Return [X, Y] of the center of cell containing provided text 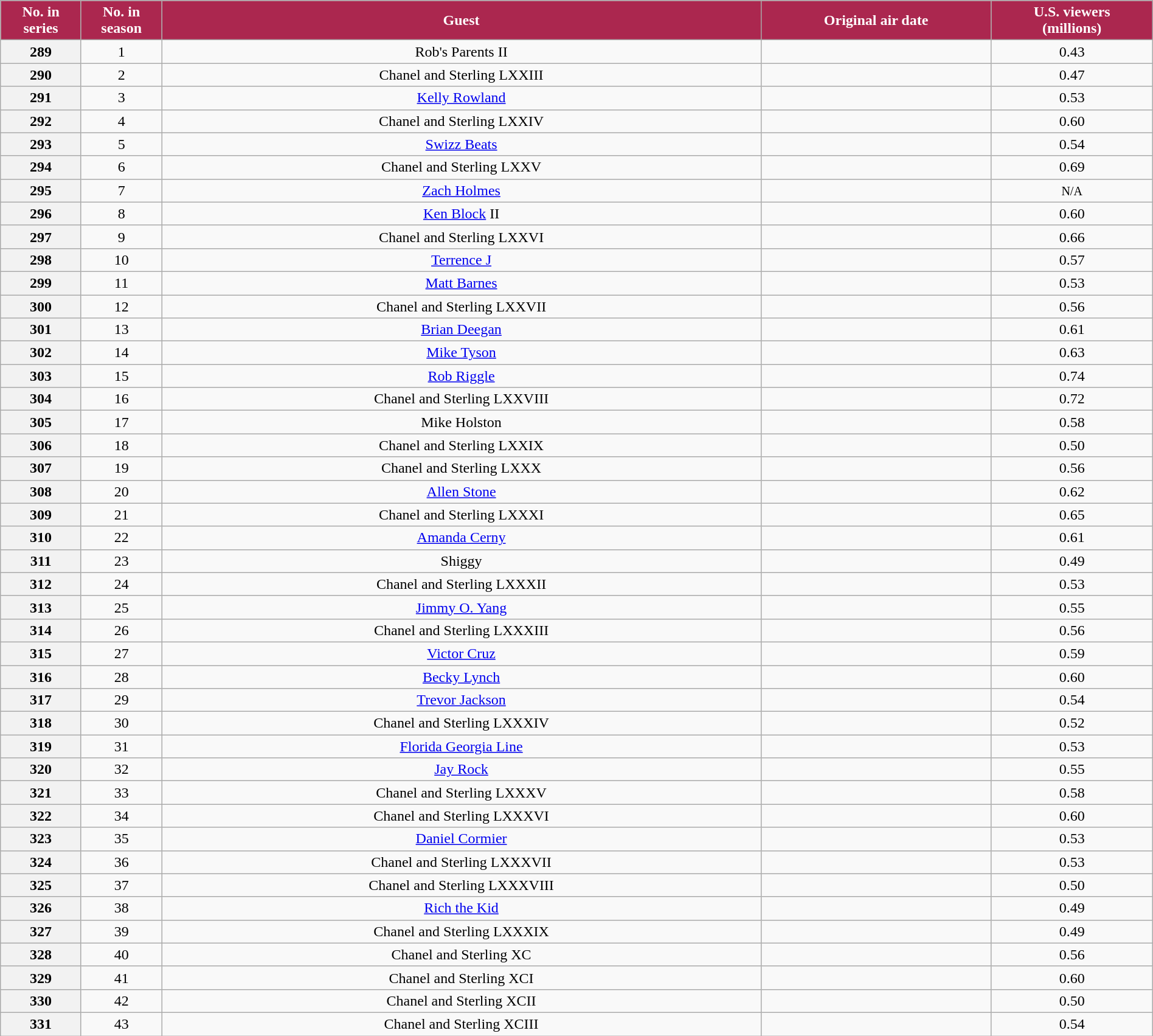
8 [122, 214]
305 [41, 422]
Chanel and Sterling LXXXVII [461, 862]
30 [122, 723]
19 [122, 468]
Victor Cruz [461, 653]
5 [122, 144]
20 [122, 492]
298 [41, 260]
Chanel and Sterling XCIII [461, 1024]
17 [122, 422]
290 [41, 75]
33 [122, 793]
Daniel Cormier [461, 839]
Brian Deegan [461, 330]
Chanel and Sterling LXXXIX [461, 931]
Chanel and Sterling LXXIII [461, 75]
24 [122, 584]
Chanel and Sterling LXXV [461, 167]
Trevor Jackson [461, 700]
Chanel and Sterling LXXXVIII [461, 885]
292 [41, 121]
37 [122, 885]
0.66 [1072, 237]
Original air date [876, 21]
18 [122, 445]
41 [122, 978]
0.47 [1072, 75]
325 [41, 885]
Chanel and Sterling LXXIX [461, 445]
Guest [461, 21]
Jimmy O. Yang [461, 607]
311 [41, 561]
36 [122, 862]
Chanel and Sterling LXXXIII [461, 630]
Chanel and Sterling LXXXIV [461, 723]
Rob Riggle [461, 376]
295 [41, 190]
289 [41, 52]
Jay Rock [461, 770]
319 [41, 746]
317 [41, 700]
310 [41, 538]
26 [122, 630]
328 [41, 954]
322 [41, 816]
315 [41, 653]
Kelly Rowland [461, 98]
Shiggy [461, 561]
N/A [1072, 190]
309 [41, 515]
Zach Holmes [461, 190]
0.74 [1072, 376]
2 [122, 75]
21 [122, 515]
1 [122, 52]
38 [122, 908]
Chanel and Sterling XC [461, 954]
320 [41, 770]
Chanel and Sterling XCII [461, 1001]
297 [41, 237]
0.57 [1072, 260]
326 [41, 908]
23 [122, 561]
308 [41, 492]
296 [41, 214]
Rich the Kid [461, 908]
Mike Holston [461, 422]
Chanel and Sterling LXXX [461, 468]
Chanel and Sterling LXXXV [461, 793]
43 [122, 1024]
Rob's Parents II [461, 52]
Chanel and Sterling LXXVII [461, 306]
294 [41, 167]
316 [41, 677]
Allen Stone [461, 492]
42 [122, 1001]
14 [122, 353]
300 [41, 306]
Chanel and Sterling LXXVIII [461, 399]
0.65 [1072, 515]
318 [41, 723]
39 [122, 931]
331 [41, 1024]
304 [41, 399]
25 [122, 607]
306 [41, 445]
0.52 [1072, 723]
0.59 [1072, 653]
27 [122, 653]
Chanel and Sterling LXXVI [461, 237]
35 [122, 839]
7 [122, 190]
327 [41, 931]
13 [122, 330]
Amanda Cerny [461, 538]
Ken Block II [461, 214]
16 [122, 399]
12 [122, 306]
330 [41, 1001]
15 [122, 376]
Chanel and Sterling LXXXI [461, 515]
40 [122, 954]
No. inseason [122, 21]
0.63 [1072, 353]
Chanel and Sterling LXXIV [461, 121]
Becky Lynch [461, 677]
Chanel and Sterling XCI [461, 978]
314 [41, 630]
34 [122, 816]
9 [122, 237]
313 [41, 607]
31 [122, 746]
321 [41, 793]
Florida Georgia Line [461, 746]
6 [122, 167]
U.S. viewers(millions) [1072, 21]
291 [41, 98]
0.43 [1072, 52]
0.72 [1072, 399]
10 [122, 260]
0.62 [1072, 492]
29 [122, 700]
324 [41, 862]
302 [41, 353]
0.69 [1072, 167]
323 [41, 839]
Terrence J [461, 260]
Matt Barnes [461, 283]
293 [41, 144]
312 [41, 584]
299 [41, 283]
22 [122, 538]
303 [41, 376]
301 [41, 330]
307 [41, 468]
Chanel and Sterling LXXXII [461, 584]
11 [122, 283]
4 [122, 121]
Mike Tyson [461, 353]
Chanel and Sterling LXXXVI [461, 816]
Swizz Beats [461, 144]
32 [122, 770]
329 [41, 978]
28 [122, 677]
No. inseries [41, 21]
3 [122, 98]
